Capture the cell that displays the provided text and extract its [X, Y] central coordinate. 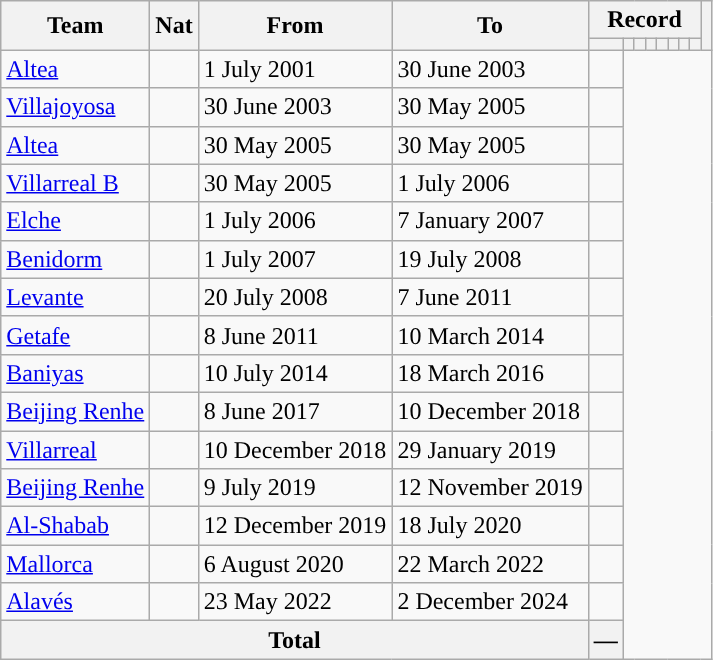
7 June 2011 [490, 297]
To [490, 26]
1 July 2001 [295, 69]
9 July 2019 [295, 488]
18 March 2016 [490, 373]
Villarreal B [76, 183]
Elche [76, 221]
Benidorm [76, 259]
6 August 2020 [295, 564]
22 March 2022 [490, 564]
Baniyas [76, 373]
19 July 2008 [490, 259]
— [606, 640]
Record [644, 20]
Alavés [76, 602]
8 June 2011 [295, 335]
Getafe [76, 335]
Team [76, 26]
Villajoyosa [76, 107]
18 July 2020 [490, 526]
8 June 2017 [295, 411]
1 July 2007 [295, 259]
7 January 2007 [490, 221]
20 July 2008 [295, 297]
Villarreal [76, 449]
Mallorca [76, 564]
23 May 2022 [295, 602]
From [295, 26]
Total [294, 640]
Nat [174, 26]
2 December 2024 [490, 602]
12 December 2019 [295, 526]
12 November 2019 [490, 488]
10 March 2014 [490, 335]
Al-Shabab [76, 526]
Levante [76, 297]
29 January 2019 [490, 449]
10 July 2014 [295, 373]
